Identify which cell holds the provided text, then report its [x, y] central coordinate. 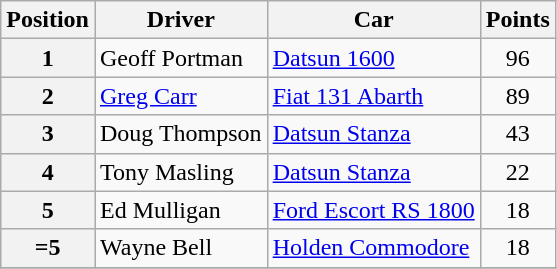
22 [518, 172]
Ford Escort RS 1800 [374, 210]
Datsun 1600 [374, 58]
Tony Masling [180, 172]
Points [518, 20]
Doug Thompson [180, 134]
4 [48, 172]
Greg Carr [180, 96]
Holden Commodore [374, 248]
Car [374, 20]
Position [48, 20]
=5 [48, 248]
Driver [180, 20]
89 [518, 96]
Ed Mulligan [180, 210]
Geoff Portman [180, 58]
2 [48, 96]
1 [48, 58]
5 [48, 210]
43 [518, 134]
3 [48, 134]
Fiat 131 Abarth [374, 96]
96 [518, 58]
Wayne Bell [180, 248]
